Identify which cell holds the provided text, then report its (x, y) central coordinate. 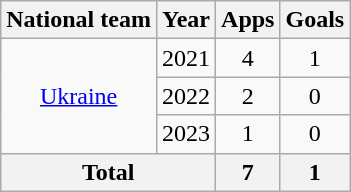
7 (248, 172)
Goals (315, 20)
Total (108, 172)
2 (248, 96)
Apps (248, 20)
2021 (186, 58)
4 (248, 58)
2022 (186, 96)
Ukraine (79, 96)
National team (79, 20)
2023 (186, 134)
Year (186, 20)
